Determine the [x, y] coordinate at the center of the cell enclosing the given text.  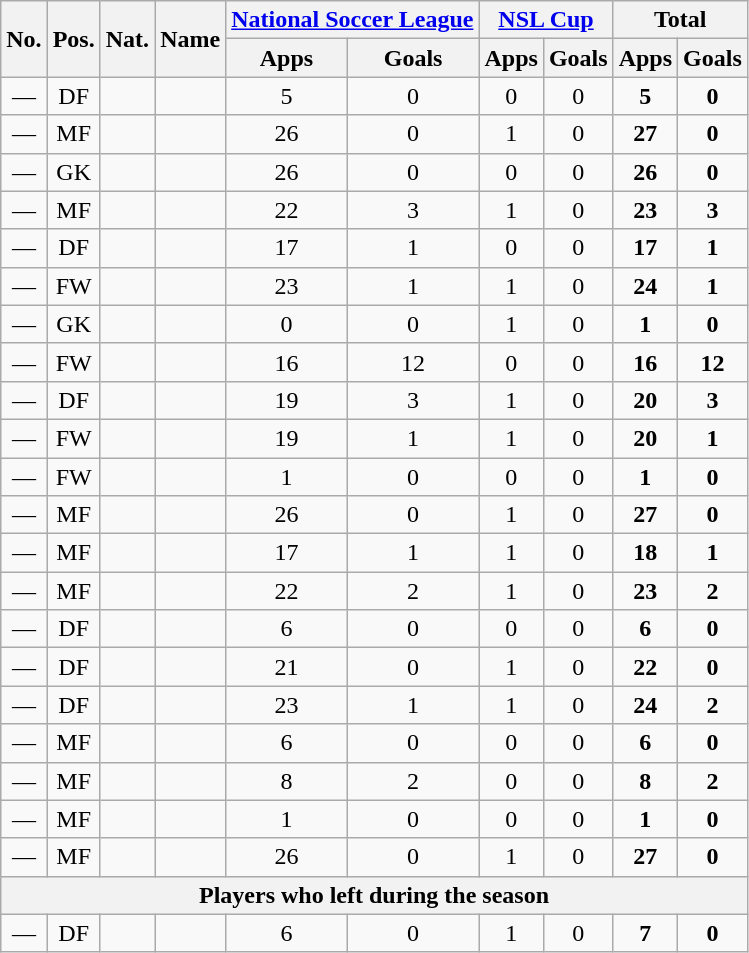
No. [24, 39]
Total [680, 20]
21 [287, 667]
Players who left during the season [374, 895]
18 [645, 553]
National Soccer League [352, 20]
Name [190, 39]
Pos. [74, 39]
Nat. [127, 39]
NSL Cup [546, 20]
7 [645, 933]
